Detect which cell encompasses the target text, then output its [X, Y] center coordinate. 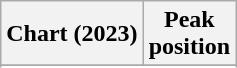
Peakposition [189, 34]
Chart (2023) [72, 34]
